Provide the (X, Y) coordinate of the cell's center where the given text is located.  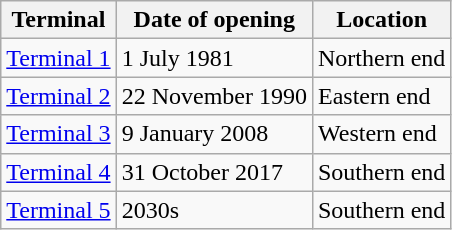
Location (381, 20)
9 January 2008 (214, 134)
Terminal 5 (58, 210)
Terminal (58, 20)
2030s (214, 210)
Terminal 4 (58, 172)
Western end (381, 134)
Date of opening (214, 20)
Terminal 2 (58, 96)
Northern end (381, 58)
31 October 2017 (214, 172)
22 November 1990 (214, 96)
Terminal 3 (58, 134)
Terminal 1 (58, 58)
1 July 1981 (214, 58)
Eastern end (381, 96)
